Return the (X, Y) coordinate for the center point of the cell that contains the specified text.  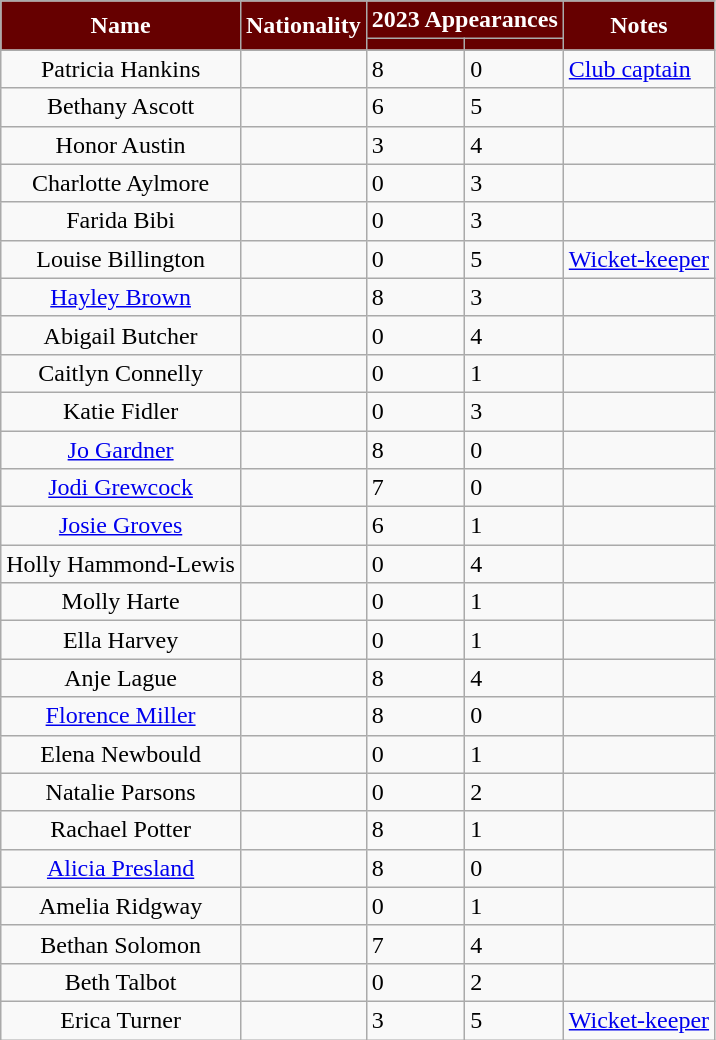
Rachael Potter (121, 830)
Bethan Solomon (121, 944)
Caitlyn Connelly (121, 373)
Name (121, 26)
Jo Gardner (121, 449)
Hayley Brown (121, 297)
Honor Austin (121, 145)
Holly Hammond-Lewis (121, 564)
Elena Newbould (121, 754)
Natalie Parsons (121, 792)
Katie Fidler (121, 411)
Louise Billington (121, 259)
Nationality (303, 26)
Molly Harte (121, 602)
Florence Miller (121, 716)
Notes (638, 26)
Charlotte Aylmore (121, 183)
Anje Lague (121, 678)
Patricia Hankins (121, 69)
Abigail Butcher (121, 335)
Erica Turner (121, 1020)
Club captain (638, 69)
Beth Talbot (121, 982)
Farida Bibi (121, 221)
Bethany Ascott (121, 107)
Alicia Presland (121, 868)
Ella Harvey (121, 640)
Josie Groves (121, 526)
2023 Appearances (464, 20)
Amelia Ridgway (121, 906)
Jodi Grewcock (121, 488)
